From the cell containing the given text, extract its center point as [X, Y] coordinate. 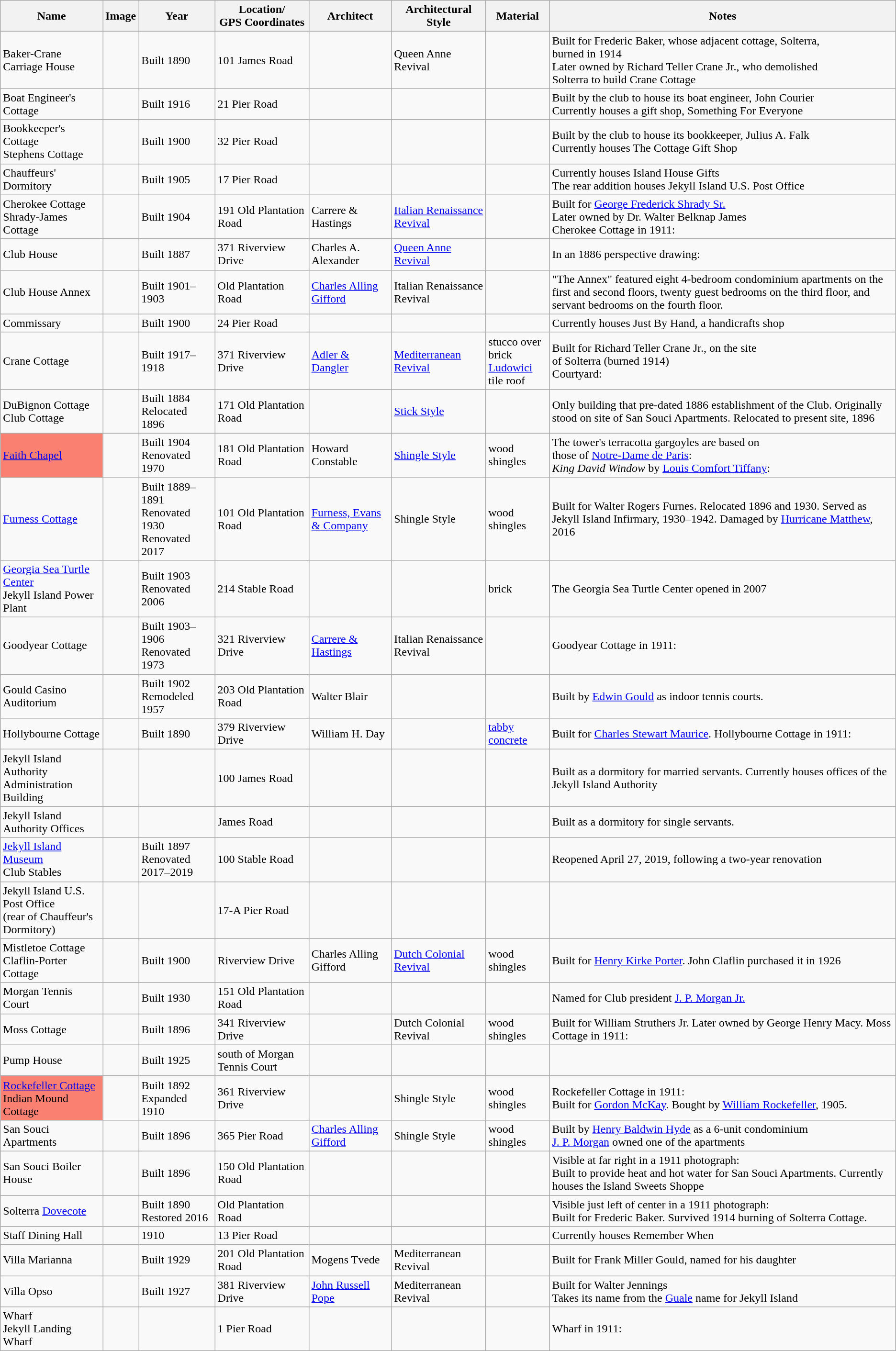
brick [518, 589]
Year [177, 16]
Faith Chapel [52, 455]
17 Pier Road [262, 179]
Built 1901–1903 [177, 292]
DuBignon CottageClub Cottage [52, 411]
Built for William Struthers Jr. Later owned by George Henry Macy. Moss Cottage in 1911: [723, 1029]
Built 1925 [177, 1061]
John Russell Pope [350, 1291]
Wharf in 1911: [723, 1329]
Moss Cottage [52, 1029]
Currently houses Just By Hand, a handicrafts shop [723, 323]
Built 1887 [177, 255]
381 Riverview Drive [262, 1291]
Bookkeeper's CottageStephens Cottage [52, 142]
Pump House [52, 1061]
Built for Richard Teller Crane Jr., on the siteof Solterra (burned 1914)Courtyard: [723, 361]
Morgan Tennis Court [52, 998]
San Souci Boiler House [52, 1173]
Built 1884Relocated 1896 [177, 411]
361 Riverview Drive [262, 1098]
101 Old Plantation Road [262, 519]
Built by the club to house its bookkeeper, Julius A. FalkCurrently houses The Cottage Gift Shop [723, 142]
Built 1889–1891Renovated 1930Renovated 2017 [177, 519]
Built 1927 [177, 1291]
1 Pier Road [262, 1329]
Rockefeller CottageIndian Mound Cottage [52, 1098]
Currently houses Island House GiftsThe rear addition houses Jekyll Island U.S. Post Office [723, 179]
191 Old Plantation Road [262, 217]
Visible at far right in a 1911 photograph: Built to provide heat and hot water for San Souci Apartments. Currently houses the Island Sweets Shoppe [723, 1173]
Cherokee CottageShrady-James Cottage [52, 217]
Riverview Drive [262, 960]
WharfJekyll Landing Wharf [52, 1329]
Built 1904 [177, 217]
Club House Annex [52, 292]
Georgia Sea Turtle CenterJekyll Island Power Plant [52, 589]
Baker-Crane Carriage House [52, 60]
Howard Constable [350, 455]
Built for Henry Kirke Porter. John Claflin purchased it in 1926 [723, 960]
Goodyear Cottage in 1911: [723, 646]
Built 1890Restored 2016 [177, 1211]
Named for Club president J. P. Morgan Jr. [723, 998]
Furness, Evans & Company [350, 519]
Image [121, 16]
Only building that pre-dated 1886 establishment of the Club. Originally stood on site of San Souci Apartments. Relocated to present site, 1896 [723, 411]
Commissary [52, 323]
Built for Walter Rogers Furnes. Relocated 1896 and 1930. Served as Jekyll Island Infirmary, 1930–1942. Damaged by Hurricane Matthew, 2016 [723, 519]
Built for George Frederick Shrady Sr.Later owned by Dr. Walter Belknap JamesCherokee Cottage in 1911: [723, 217]
214 Stable Road [262, 589]
Built for Frank Miller Gould, named for his daughter [723, 1261]
The tower's terracotta gargoyles are based onthose of Notre-Dame de Paris: King David Window by Louis Comfort Tiffany: [723, 455]
San Souci Apartments [52, 1135]
south of Morgan Tennis Court [262, 1061]
171 Old Plantation Road [262, 411]
Solterra Dovecote [52, 1211]
Villa Marianna [52, 1261]
Jekyll Island Authority Offices [52, 822]
Chauffeurs' Dormitory [52, 179]
Location/GPS Coordinates [262, 16]
Adler & Dangler [350, 361]
201 Old Plantation Road [262, 1261]
Name [52, 16]
Walter Blair [350, 696]
Built as a dormitory for married servants. Currently houses offices of the Jekyll Island Authority [723, 778]
Jekyll Island MuseumClub Stables [52, 860]
Built 1904Renovated 1970 [177, 455]
Built 1929 [177, 1261]
17-A Pier Road [262, 910]
Material [518, 16]
341 Riverview Drive [262, 1029]
In an 1886 perspective drawing: [723, 255]
Reopened April 27, 2019, following a two-year renovation [723, 860]
Staff Dining Hall [52, 1236]
Jekyll Island AuthorityAdministration Building [52, 778]
Visible just left of center in a 1911 photograph: Built for Frederic Baker. Survived 1914 burning of Solterra Cottage. [723, 1211]
Built 1903–1906Renovated 1973 [177, 646]
181 Old Plantation Road [262, 455]
Club House [52, 255]
Charles A. Alexander [350, 255]
1910 [177, 1236]
Built by the club to house its boat engineer, John CourierCurrently houses a gift shop, Something For Everyone [723, 104]
Rockefeller Cottage in 1911: Built for Gordon McKay. Bought by William Rockefeller, 1905. [723, 1098]
ArchitecturalStyle [438, 16]
Stick Style [438, 411]
379 Riverview Drive [262, 734]
150 Old Plantation Road [262, 1173]
stucco over brickLudowici tile roof [518, 361]
Mistletoe CottageClaflin-Porter Cottage [52, 960]
Built by Henry Baldwin Hyde as a 6-unit condominiumJ. P. Morgan owned one of the apartments [723, 1135]
tabby concrete [518, 734]
Currently houses Remember When [723, 1236]
The Georgia Sea Turtle Center opened in 2007 [723, 589]
Furness Cottage [52, 519]
Crane Cottage [52, 361]
William H. Day [350, 734]
James Road [262, 822]
24 Pier Road [262, 323]
Built 1903Renovated 2006 [177, 589]
Built 1917–1918 [177, 361]
Built as a dormitory for single servants. [723, 822]
Villa Opso [52, 1291]
Hollybourne Cottage [52, 734]
203 Old Plantation Road [262, 696]
Built for Walter JenningsTakes its name from the Guale name for Jekyll Island [723, 1291]
Built 1905 [177, 179]
Built 1892Expanded 1910 [177, 1098]
Built 1930 [177, 998]
32 Pier Road [262, 142]
Goodyear Cottage [52, 646]
Jekyll Island U.S. Post Office(rear of Chauffeur's Dormitory) [52, 910]
Gould Casino Auditorium [52, 696]
321 Riverview Drive [262, 646]
100 Stable Road [262, 860]
151 Old Plantation Road [262, 998]
Notes [723, 16]
Built by Edwin Gould as indoor tennis courts. [723, 696]
Mogens Tvede [350, 1261]
13 Pier Road [262, 1236]
21 Pier Road [262, 104]
Architect [350, 16]
Built 1897Renovated 2017–2019 [177, 860]
Built for Charles Stewart Maurice. Hollybourne Cottage in 1911: [723, 734]
Boat Engineer's Cottage [52, 104]
101 James Road [262, 60]
Built 1902Remodeled 1957 [177, 696]
Built 1916 [177, 104]
365 Pier Road [262, 1135]
100 James Road [262, 778]
